Pinpoint the cell where the given text exists, returning its (X, Y) midpoint coordinate. 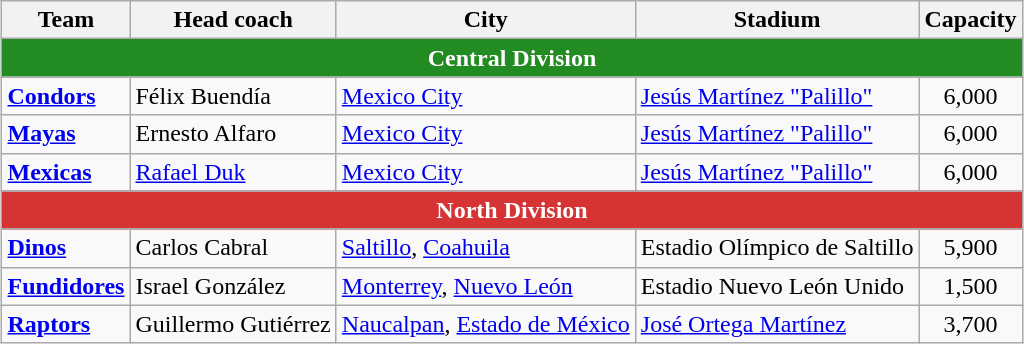
Naucalpan, Estado de México (486, 324)
Carlos Cabral (233, 248)
Estadio Olímpico de Saltillo (777, 248)
Guillermo Gutiérrez (233, 324)
Condors (66, 96)
Félix Buendía (233, 96)
Head coach (233, 20)
5,900 (970, 248)
3,700 (970, 324)
Rafael Duk (233, 172)
Ernesto Alfaro (233, 134)
1,500 (970, 286)
Central Division (512, 58)
José Ortega Martínez (777, 324)
Mayas (66, 134)
Team (66, 20)
Saltillo, Coahuila (486, 248)
North Division (512, 210)
Israel González (233, 286)
Fundidores (66, 286)
City (486, 20)
Monterrey, Nuevo León (486, 286)
Capacity (970, 20)
Raptors (66, 324)
Stadium (777, 20)
Dinos (66, 248)
Mexicas (66, 172)
Estadio Nuevo León Unido (777, 286)
